Identify which cell holds the provided text, then report its (x, y) central coordinate. 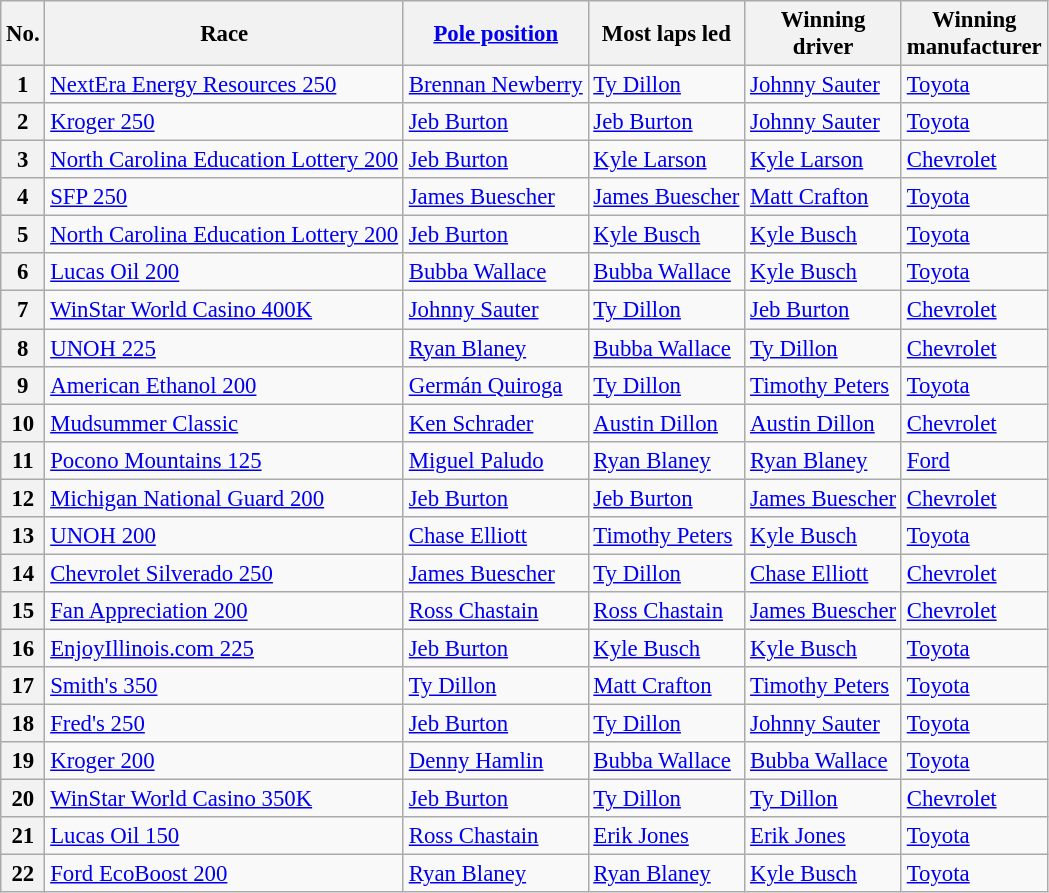
10 (23, 423)
7 (23, 310)
1 (23, 85)
21 (23, 836)
12 (23, 498)
No. (23, 34)
4 (23, 197)
Smith's 350 (224, 686)
18 (23, 724)
2 (23, 122)
19 (23, 761)
Brennan Newberry (496, 85)
6 (23, 273)
SFP 250 (224, 197)
EnjoyIllinois.com 225 (224, 648)
8 (23, 348)
Kroger 250 (224, 122)
3 (23, 160)
11 (23, 460)
Germán Quiroga (496, 385)
16 (23, 648)
17 (23, 686)
Michigan National Guard 200 (224, 498)
WinStar World Casino 400K (224, 310)
Most laps led (666, 34)
Miguel Paludo (496, 460)
UNOH 200 (224, 536)
15 (23, 611)
13 (23, 536)
Fan Appreciation 200 (224, 611)
WinStar World Casino 350K (224, 799)
Lucas Oil 200 (224, 273)
Ford EcoBoost 200 (224, 874)
9 (23, 385)
Race (224, 34)
Chevrolet Silverado 250 (224, 573)
14 (23, 573)
20 (23, 799)
Fred's 250 (224, 724)
Lucas Oil 150 (224, 836)
22 (23, 874)
Pole position (496, 34)
Mudsummer Classic (224, 423)
Kroger 200 (224, 761)
Ken Schrader (496, 423)
Winningdriver (824, 34)
Pocono Mountains 125 (224, 460)
American Ethanol 200 (224, 385)
Ford (974, 460)
Winningmanufacturer (974, 34)
Denny Hamlin (496, 761)
5 (23, 235)
NextEra Energy Resources 250 (224, 85)
UNOH 225 (224, 348)
